Find where the given text appears and provide that cell's center as (X, Y) coordinate. 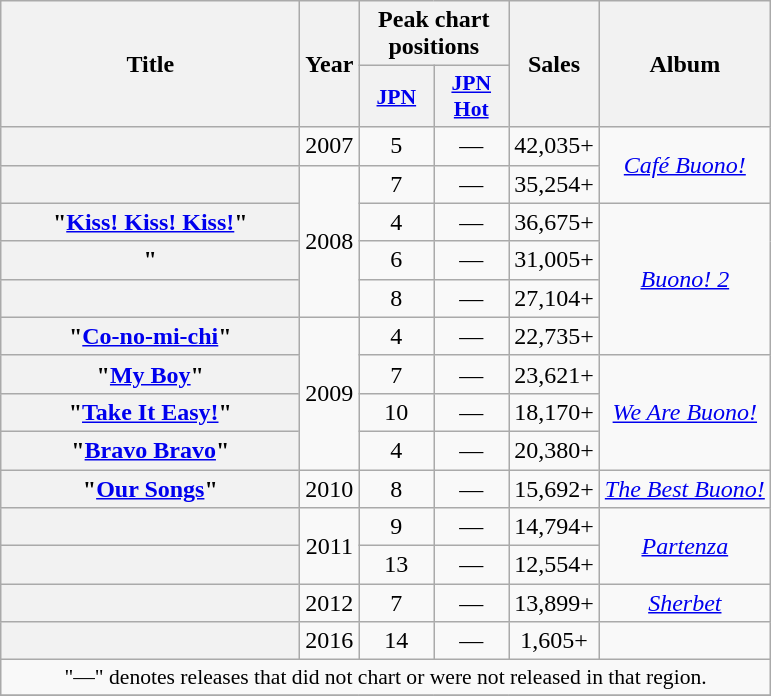
18,170+ (554, 412)
Peak chart positions (434, 34)
14 (396, 641)
We Are Buono! (684, 412)
Buono! 2 (684, 279)
JPN (396, 96)
2016 (330, 641)
Partenza (684, 546)
2008 (330, 241)
42,035+ (554, 146)
2012 (330, 603)
"My Boy" (150, 374)
31,005+ (554, 260)
20,380+ (554, 450)
2011 (330, 546)
"Co-no-mi-chi" (150, 336)
6 (396, 260)
12,554+ (554, 565)
"Bravo Bravo" (150, 450)
36,675+ (554, 222)
"Kiss! Kiss! Kiss!" (150, 222)
Title (150, 64)
9 (396, 527)
23,621+ (554, 374)
Sherbet (684, 603)
10 (396, 412)
35,254+ (554, 184)
2009 (330, 393)
"—" denotes releases that did not chart or were not released in that region. (386, 678)
2007 (330, 146)
13 (396, 565)
Sales (554, 64)
" (150, 260)
1,605+ (554, 641)
"Take It Easy!" (150, 412)
15,692+ (554, 489)
"Our Songs" (150, 489)
JPNHot (472, 96)
2010 (330, 489)
22,735+ (554, 336)
Year (330, 64)
Café Buono! (684, 165)
14,794+ (554, 527)
The Best Buono! (684, 489)
5 (396, 146)
27,104+ (554, 298)
Album (684, 64)
13,899+ (554, 603)
